Detect which cell encompasses the target text, then output its (X, Y) center coordinate. 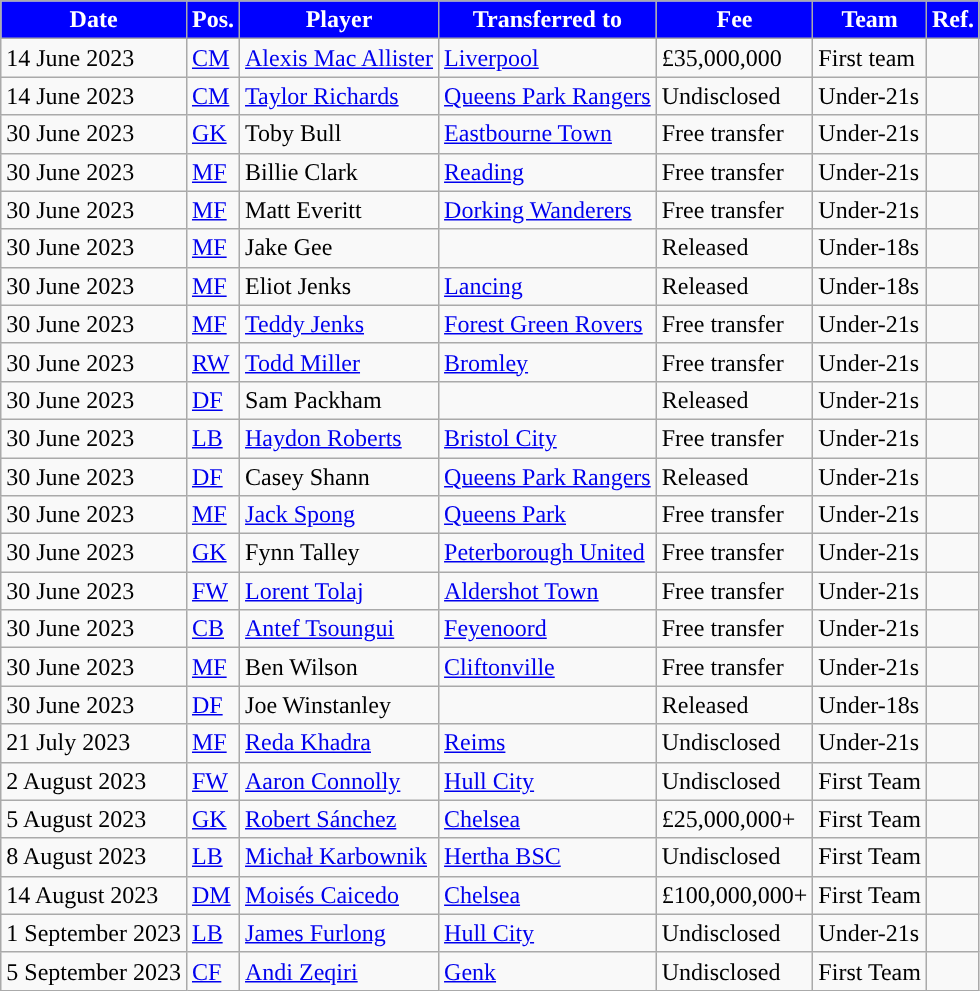
Taylor Richards (340, 96)
Hertha BSC (548, 857)
Pos. (212, 20)
Liverpool (548, 58)
Reda Khadra (340, 743)
Haydon Roberts (340, 438)
5 September 2023 (94, 971)
1 September 2023 (94, 933)
Lorent Tolaj (340, 591)
Genk (548, 971)
21 July 2023 (94, 743)
£25,000,000+ (734, 819)
Reims (548, 743)
Queens Park (548, 515)
Lancing (548, 286)
Ben Wilson (340, 667)
Antef Tsoungui (340, 629)
James Furlong (340, 933)
Bromley (548, 362)
Bristol City (548, 438)
Andi Zeqiri (340, 971)
Casey Shann (340, 477)
DM (212, 895)
Moisés Caicedo (340, 895)
14 August 2023 (94, 895)
Todd Miller (340, 362)
Peterborough United (548, 553)
Reading (548, 172)
Sam Packham (340, 400)
Transferred to (548, 20)
First team (870, 58)
Teddy Jenks (340, 324)
Matt Everitt (340, 210)
Billie Clark (340, 172)
Jake Gee (340, 248)
Player (340, 20)
Cliftonville (548, 667)
CB (212, 629)
2 August 2023 (94, 781)
Joe Winstanley (340, 705)
5 August 2023 (94, 819)
Ref. (952, 20)
Alexis Mac Allister (340, 58)
Aaron Connolly (340, 781)
Robert Sánchez (340, 819)
RW (212, 362)
£100,000,000+ (734, 895)
Michał Karbownik (340, 857)
Eastbourne Town (548, 134)
£35,000,000 (734, 58)
Date (94, 20)
Fee (734, 20)
Team (870, 20)
Feyenoord (548, 629)
Forest Green Rovers (548, 324)
Eliot Jenks (340, 286)
Jack Spong (340, 515)
Toby Bull (340, 134)
Dorking Wanderers (548, 210)
Aldershot Town (548, 591)
CF (212, 971)
8 August 2023 (94, 857)
Fynn Talley (340, 553)
